From the cell containing the given text, extract its center point as [X, Y] coordinate. 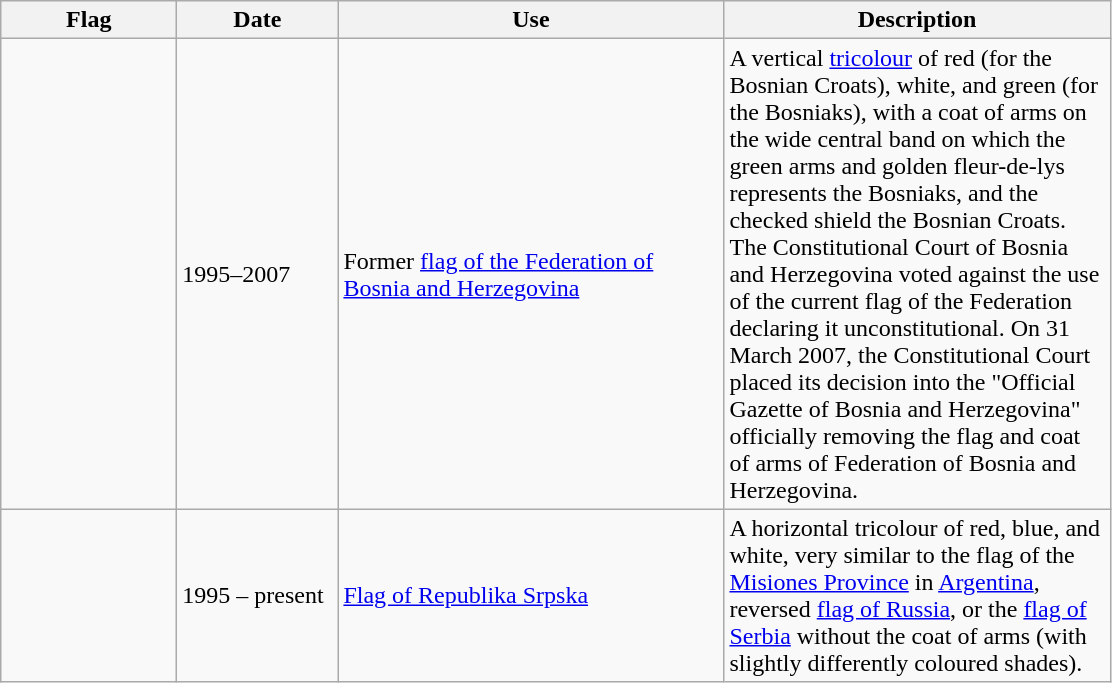
Former flag of the Federation of Bosnia and Herzegovina [531, 274]
1995 – present [258, 596]
Description [917, 20]
Flag of Republika Srpska [531, 596]
Use [531, 20]
Flag [89, 20]
Date [258, 20]
1995–2007 [258, 274]
